Locate the cell with the specified text and output its (x, y) center coordinate. 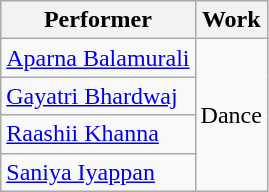
Raashii Khanna (98, 134)
Work (231, 20)
Dance (231, 115)
Gayatri Bhardwaj (98, 96)
Aparna Balamurali (98, 58)
Saniya Iyappan (98, 172)
Performer (98, 20)
